Return [X, Y] of the center of cell containing provided text 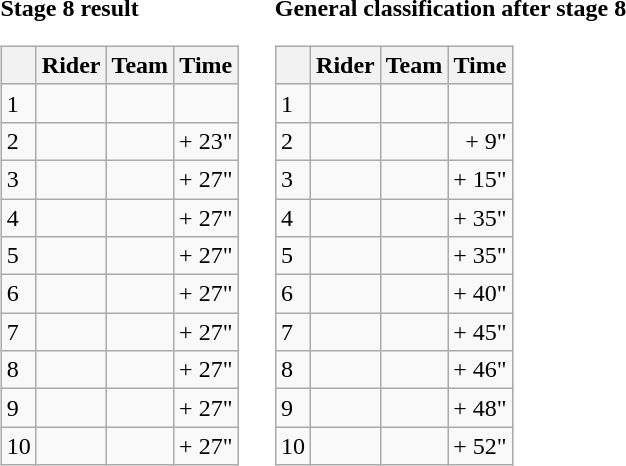
+ 52" [480, 446]
+ 40" [480, 294]
+ 46" [480, 370]
+ 48" [480, 408]
+ 45" [480, 332]
+ 9" [480, 141]
+ 23" [206, 141]
+ 15" [480, 179]
